Detect which cell encompasses the target text, then output its (X, Y) center coordinate. 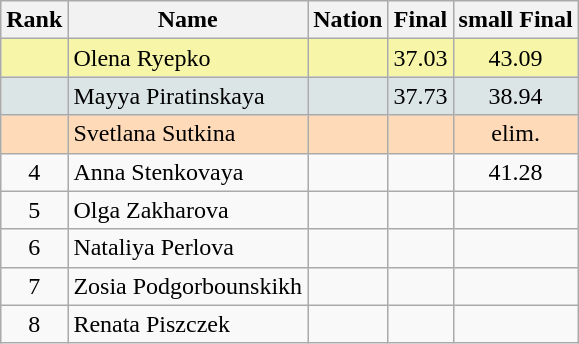
8 (34, 324)
38.94 (516, 96)
5 (34, 210)
Mayya Piratinskaya (188, 96)
4 (34, 172)
37.73 (420, 96)
7 (34, 286)
Svetlana Sutkina (188, 134)
Olena Ryepko (188, 58)
Final (420, 20)
41.28 (516, 172)
Renata Piszczek (188, 324)
43.09 (516, 58)
elim. (516, 134)
Zosia Podgorbounskikh (188, 286)
37.03 (420, 58)
small Final (516, 20)
Rank (34, 20)
Name (188, 20)
6 (34, 248)
Nataliya Perlova (188, 248)
Nation (348, 20)
Olga Zakharova (188, 210)
Anna Stenkovaya (188, 172)
